Output the (x, y) coordinate of the center of the cell containing the given text.  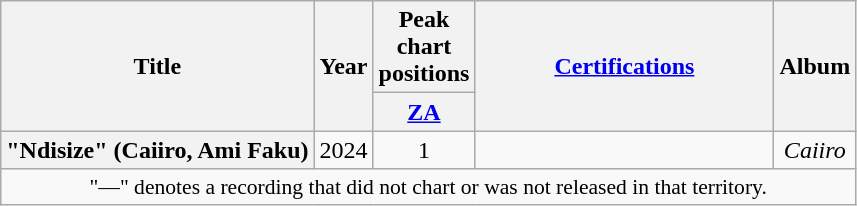
1 (424, 150)
Album (815, 66)
2024 (344, 150)
Caiiro (815, 150)
"—" denotes a recording that did not chart or was not released in that territory. (428, 187)
Peak chart positions (424, 47)
"Ndisize" (Caiiro, Ami Faku) (158, 150)
Certifications (624, 66)
ZA (424, 112)
Title (158, 66)
Year (344, 66)
